Extract the (X, Y) coordinate from the center of the cell holding the provided text.  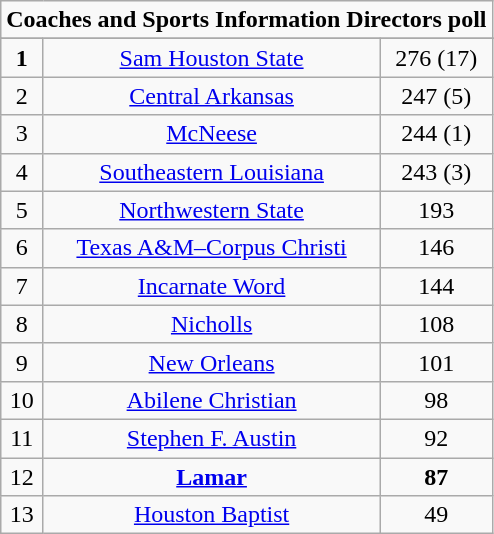
9 (22, 362)
Nicholls (212, 324)
Houston Baptist (212, 515)
243 (3) (436, 172)
144 (436, 286)
98 (436, 400)
Texas A&M–Corpus Christi (212, 248)
12 (22, 477)
6 (22, 248)
Coaches and Sports Information Directors poll (246, 20)
2 (22, 96)
McNeese (212, 134)
8 (22, 324)
13 (22, 515)
49 (436, 515)
276 (17) (436, 58)
New Orleans (212, 362)
11 (22, 438)
3 (22, 134)
1 (22, 58)
4 (22, 172)
Lamar (212, 477)
Northwestern State (212, 210)
10 (22, 400)
87 (436, 477)
108 (436, 324)
Incarnate Word (212, 286)
244 (1) (436, 134)
146 (436, 248)
101 (436, 362)
5 (22, 210)
Central Arkansas (212, 96)
247 (5) (436, 96)
Sam Houston State (212, 58)
Stephen F. Austin (212, 438)
193 (436, 210)
Southeastern Louisiana (212, 172)
92 (436, 438)
7 (22, 286)
Abilene Christian (212, 400)
